Output the (X, Y) coordinate of the center of the cell containing the given text.  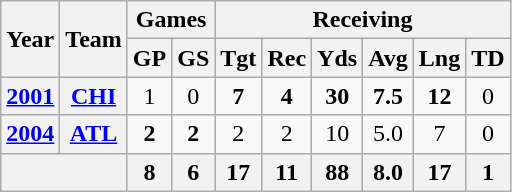
88 (338, 172)
Team (94, 39)
Games (170, 20)
2004 (30, 134)
6 (194, 172)
GS (194, 58)
Yds (338, 58)
Rec (287, 58)
Tgt (238, 58)
CHI (94, 96)
11 (287, 172)
8 (149, 172)
TD (488, 58)
GP (149, 58)
ATL (94, 134)
7.5 (388, 96)
2001 (30, 96)
4 (287, 96)
Receiving (362, 20)
8.0 (388, 172)
30 (338, 96)
Avg (388, 58)
12 (439, 96)
Lng (439, 58)
Year (30, 39)
5.0 (388, 134)
10 (338, 134)
